Return [x, y] of the center of cell containing provided text 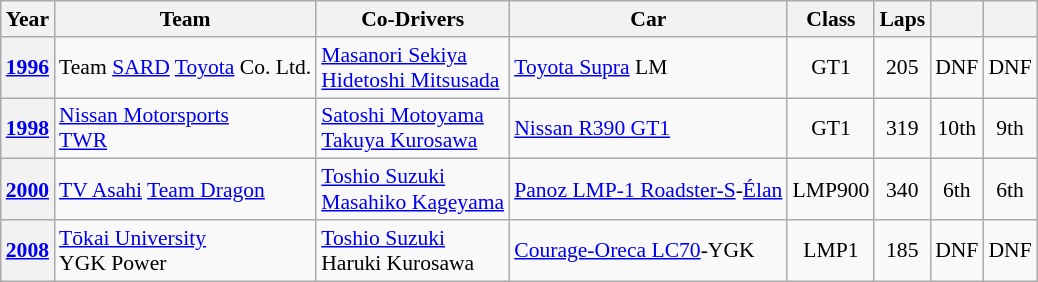
Tōkai University YGK Power [185, 250]
TV Asahi Team Dragon [185, 190]
Nissan R390 GT1 [648, 128]
Team [185, 19]
Class [830, 19]
Toshio Suzuki Haruki Kurosawa [412, 250]
319 [902, 128]
Panoz LMP-1 Roadster-S-Élan [648, 190]
Year [28, 19]
Co-Drivers [412, 19]
Car [648, 19]
1996 [28, 68]
9th [1010, 128]
Toshio Suzuki Masahiko Kageyama [412, 190]
Laps [902, 19]
185 [902, 250]
Courage-Oreca LC70-YGK [648, 250]
Satoshi Motoyama Takuya Kurosawa [412, 128]
1998 [28, 128]
2000 [28, 190]
Team SARD Toyota Co. Ltd. [185, 68]
Nissan Motorsports TWR [185, 128]
Masanori Sekiya Hidetoshi Mitsusada [412, 68]
2008 [28, 250]
340 [902, 190]
LMP900 [830, 190]
Toyota Supra LM [648, 68]
LMP1 [830, 250]
205 [902, 68]
10th [956, 128]
